Scan for the cell matching the given text and deliver its (x, y) coordinate at center. 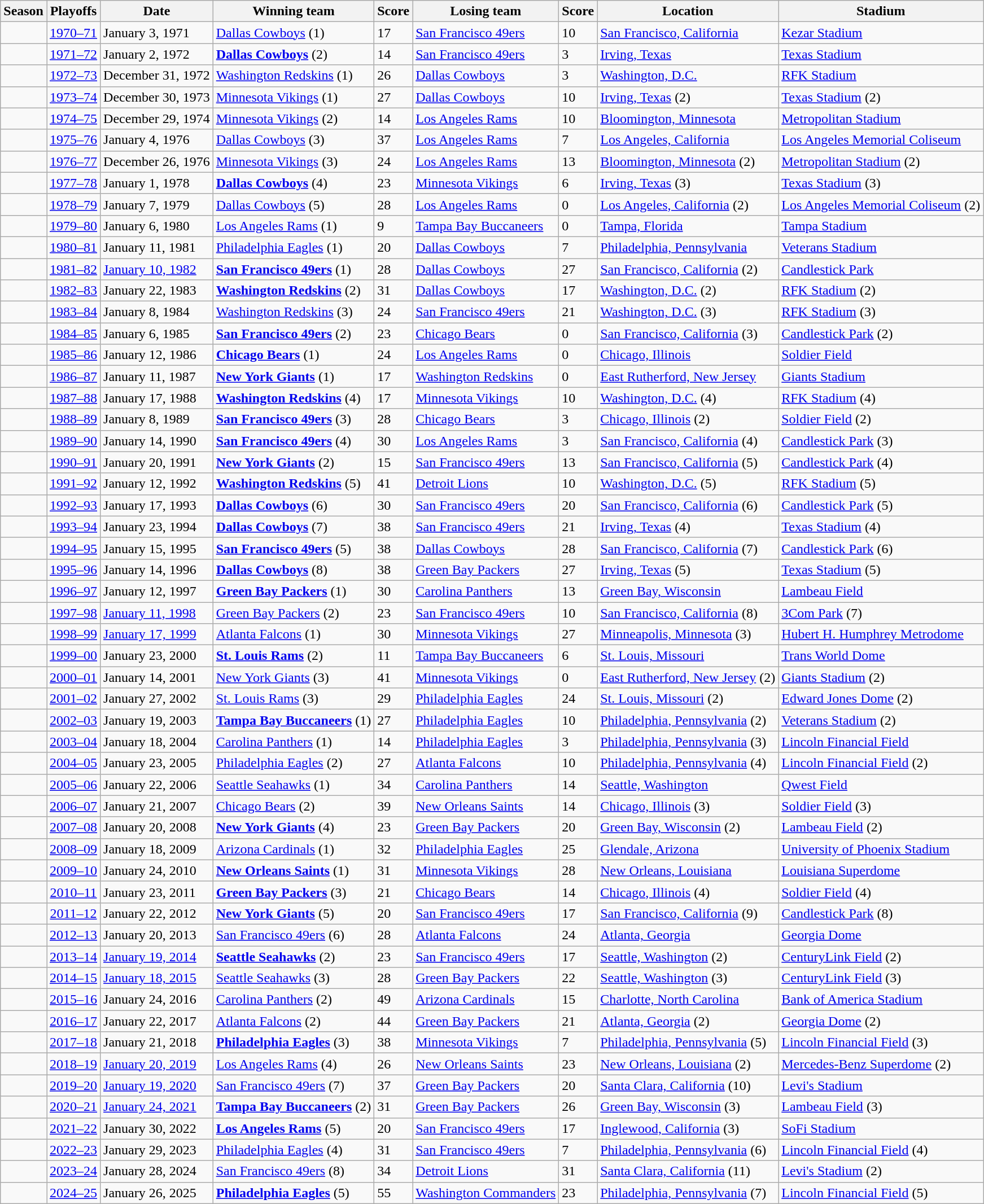
1994–95 (73, 548)
Trans World Dome (881, 656)
San Francisco 49ers (1) (294, 269)
St. Louis Rams (2) (294, 656)
Philadelphia Eagles (2) (294, 763)
New Orleans Saints (1) (294, 870)
Giants Stadium (2) (881, 677)
Dallas Cowboys (3) (294, 140)
January 24, 2021 (157, 1107)
January 24, 2010 (157, 870)
Carolina Panthers (2) (294, 1000)
Playoffs (73, 11)
1976–77 (73, 161)
San Francisco, California (7) (688, 548)
Dallas Cowboys (4) (294, 183)
Georgia Dome (2) (881, 1021)
January 22, 2017 (157, 1021)
Dallas Cowboys (8) (294, 570)
January 19, 2014 (157, 957)
Candlestick Park (8) (881, 913)
Veterans Stadium (881, 247)
Seattle Seahawks (1) (294, 785)
San Francisco 49ers (5) (294, 548)
Louisiana Superdome (881, 870)
January 3, 1971 (157, 33)
Minnesota Vikings (3) (294, 161)
1981–82 (73, 269)
December 30, 1973 (157, 97)
1977–78 (73, 183)
Bloomington, Minnesota (2) (688, 161)
Arizona Cardinals (486, 1000)
San Francisco, California (3) (688, 334)
December 29, 1974 (157, 119)
Stadium (881, 11)
CenturyLink Field (2) (881, 957)
Philadelphia Eagles (5) (294, 1193)
Giants Stadium (881, 376)
January 14, 1990 (157, 441)
January 18, 2009 (157, 849)
Metropolitan Stadium (2) (881, 161)
January 22, 2006 (157, 785)
Texas Stadium (2) (881, 97)
Candlestick Park (6) (881, 548)
Green Bay, Wisconsin (3) (688, 1107)
Chicago, Illinois (2) (688, 419)
2015–16 (73, 1000)
Washington Redskins (486, 376)
2006–07 (73, 806)
1997–98 (73, 612)
49 (393, 1000)
January 10, 1982 (157, 269)
St. Louis, Missouri (2) (688, 699)
Irving, Texas (5) (688, 570)
2010–11 (73, 892)
2022–23 (73, 1150)
January 20, 2013 (157, 935)
New York Giants (1) (294, 376)
RFK Stadium (5) (881, 484)
Tampa Stadium (881, 226)
39 (393, 806)
Dallas Cowboys (1) (294, 33)
East Rutherford, New Jersey (2) (688, 677)
Winning team (294, 11)
Glendale, Arizona (688, 849)
1979–80 (73, 226)
2001–02 (73, 699)
January 21, 2007 (157, 806)
Seattle, Washington (2) (688, 957)
January 17, 1988 (157, 398)
1990–91 (73, 462)
Inglewood, California (3) (688, 1128)
Atlanta, Georgia (2) (688, 1021)
Lincoln Financial Field (881, 742)
January 23, 2000 (157, 656)
Tampa, Florida (688, 226)
9 (393, 226)
3Com Park (7) (881, 612)
January 1, 1978 (157, 183)
University of Phoenix Stadium (881, 849)
1987–88 (73, 398)
New York Giants (2) (294, 462)
January 2, 1972 (157, 54)
Los Angeles, California (2) (688, 204)
32 (393, 849)
San Francisco 49ers (6) (294, 935)
SoFi Stadium (881, 1128)
Los Angeles Memorial Coliseum (881, 140)
January 12, 1997 (157, 591)
Philadelphia, Pennsylvania (2) (688, 720)
Philadelphia, Pennsylvania (3) (688, 742)
St. Louis, Missouri (688, 656)
Seattle, Washington (3) (688, 978)
New Orleans, Louisiana (2) (688, 1064)
Candlestick Park (5) (881, 505)
Hubert H. Humphrey Metrodome (881, 634)
RFK Stadium (4) (881, 398)
Candlestick Park (4) (881, 462)
San Francisco, California (5) (688, 462)
December 31, 1972 (157, 76)
1986–87 (73, 376)
Los Angeles Rams (5) (294, 1128)
Minnesota Vikings (2) (294, 119)
Irving, Texas (688, 54)
January 12, 1986 (157, 355)
Date (157, 11)
January 8, 1989 (157, 419)
Candlestick Park (2) (881, 334)
Veterans Stadium (2) (881, 720)
1993–94 (73, 527)
RFK Stadium (3) (881, 312)
Washington Redskins (5) (294, 484)
January 12, 1992 (157, 484)
January 14, 2001 (157, 677)
1973–74 (73, 97)
Atlanta Falcons (1) (294, 634)
Minneapolis, Minnesota (3) (688, 634)
Washington Redskins (3) (294, 312)
2008–09 (73, 849)
2003–04 (73, 742)
2009–10 (73, 870)
San Francisco 49ers (2) (294, 334)
January 15, 1995 (157, 548)
1982–83 (73, 291)
1995–96 (73, 570)
2023–24 (73, 1171)
1975–76 (73, 140)
Losing team (486, 11)
1991–92 (73, 484)
Washington Redskins (4) (294, 398)
Soldier Field (881, 355)
Kezar Stadium (881, 33)
1970–71 (73, 33)
1989–90 (73, 441)
Carolina Panthers (1) (294, 742)
San Francisco 49ers (7) (294, 1085)
Philadelphia, Pennsylvania (7) (688, 1193)
Philadelphia Eagles (1) (294, 247)
Texas Stadium (881, 54)
29 (393, 699)
2019–20 (73, 1085)
Chicago, Illinois (3) (688, 806)
Santa Clara, California (11) (688, 1171)
Philadelphia, Pennsylvania (6) (688, 1150)
New York Giants (5) (294, 913)
Chicago, Illinois (688, 355)
Irving, Texas (4) (688, 527)
CenturyLink Field (3) (881, 978)
2002–03 (73, 720)
January 8, 1984 (157, 312)
2018–19 (73, 1064)
January 24, 2016 (157, 1000)
January 11, 1987 (157, 376)
Atlanta Falcons (2) (294, 1021)
January 4, 1976 (157, 140)
44 (393, 1021)
Washington Redskins (2) (294, 291)
Los Angeles Rams (4) (294, 1064)
Seattle, Washington (688, 785)
San Francisco 49ers (4) (294, 441)
Charlotte, North Carolina (688, 1000)
January 23, 1994 (157, 527)
Lambeau Field (3) (881, 1107)
Chicago, Illinois (4) (688, 892)
2005–06 (73, 785)
Chicago Bears (1) (294, 355)
January 11, 1998 (157, 612)
Seattle Seahawks (3) (294, 978)
Metropolitan Stadium (881, 119)
25 (578, 849)
2000–01 (73, 677)
Candlestick Park (881, 269)
1983–84 (73, 312)
Washington Commanders (486, 1193)
Green Bay, Wisconsin (2) (688, 828)
San Francisco, California (4) (688, 441)
New Orleans, Louisiana (688, 870)
January 23, 2005 (157, 763)
Lincoln Financial Field (2) (881, 763)
Bank of America Stadium (881, 1000)
Candlestick Park (3) (881, 441)
Green Bay Packers (3) (294, 892)
55 (393, 1193)
Edward Jones Dome (2) (881, 699)
December 26, 1976 (157, 161)
Philadelphia Eagles (3) (294, 1043)
Arizona Cardinals (1) (294, 849)
January 6, 1980 (157, 226)
January 19, 2003 (157, 720)
2011–12 (73, 913)
New York Giants (3) (294, 677)
1988–89 (73, 419)
Atlanta, Georgia (688, 935)
Soldier Field (2) (881, 419)
Qwest Field (881, 785)
Levi's Stadium (2) (881, 1171)
Washington, D.C. (688, 76)
East Rutherford, New Jersey (688, 376)
January 17, 1993 (157, 505)
Texas Stadium (3) (881, 183)
Washington Redskins (1) (294, 76)
1984–85 (73, 334)
Green Bay Packers (2) (294, 612)
January 19, 2020 (157, 1085)
Mercedes-Benz Superdome (2) (881, 1064)
January 26, 2025 (157, 1193)
January 22, 1983 (157, 291)
1996–97 (73, 591)
January 20, 1991 (157, 462)
2013–14 (73, 957)
San Francisco 49ers (8) (294, 1171)
San Francisco, California (6) (688, 505)
1980–81 (73, 247)
RFK Stadium (881, 76)
St. Louis Rams (3) (294, 699)
January 20, 2019 (157, 1064)
1985–86 (73, 355)
Washington, D.C. (5) (688, 484)
2014–15 (73, 978)
Irving, Texas (2) (688, 97)
Dallas Cowboys (2) (294, 54)
1974–75 (73, 119)
22 (578, 978)
Minnesota Vikings (1) (294, 97)
January 27, 2002 (157, 699)
Washington, D.C. (3) (688, 312)
Lambeau Field (881, 591)
2017–18 (73, 1043)
Season (24, 11)
Dallas Cowboys (5) (294, 204)
Seattle Seahawks (2) (294, 957)
Georgia Dome (881, 935)
2004–05 (73, 763)
January 18, 2015 (157, 978)
Philadelphia Eagles (4) (294, 1150)
Washington, D.C. (2) (688, 291)
Los Angeles Memorial Coliseum (2) (881, 204)
Soldier Field (4) (881, 892)
January 21, 2018 (157, 1043)
Santa Clara, California (10) (688, 1085)
January 17, 1999 (157, 634)
Philadelphia, Pennsylvania (688, 247)
Philadelphia, Pennsylvania (5) (688, 1043)
2021–22 (73, 1128)
1972–73 (73, 76)
2024–25 (73, 1193)
Lincoln Financial Field (4) (881, 1150)
January 23, 2011 (157, 892)
Lambeau Field (2) (881, 828)
Lincoln Financial Field (3) (881, 1043)
Chicago Bears (2) (294, 806)
Location (688, 11)
January 14, 1996 (157, 570)
San Francisco, California (8) (688, 612)
Tampa Bay Buccaneers (2) (294, 1107)
2007–08 (73, 828)
Los Angeles, California (688, 140)
New York Giants (4) (294, 828)
Levi's Stadium (881, 1085)
San Francisco 49ers (3) (294, 419)
Dallas Cowboys (6) (294, 505)
11 (393, 656)
January 20, 2008 (157, 828)
Texas Stadium (5) (881, 570)
1998–99 (73, 634)
Lincoln Financial Field (5) (881, 1193)
January 11, 1981 (157, 247)
2016–17 (73, 1021)
Texas Stadium (4) (881, 527)
Tampa Bay Buccaneers (1) (294, 720)
1978–79 (73, 204)
Philadelphia, Pennsylvania (4) (688, 763)
January 30, 2022 (157, 1128)
1999–00 (73, 656)
San Francisco, California (688, 33)
Los Angeles Rams (1) (294, 226)
2012–13 (73, 935)
January 7, 1979 (157, 204)
San Francisco, California (9) (688, 913)
January 28, 2024 (157, 1171)
January 6, 1985 (157, 334)
1992–93 (73, 505)
1971–72 (73, 54)
January 18, 2004 (157, 742)
2020–21 (73, 1107)
Irving, Texas (3) (688, 183)
Green Bay, Wisconsin (688, 591)
RFK Stadium (2) (881, 291)
Green Bay Packers (1) (294, 591)
Dallas Cowboys (7) (294, 527)
January 29, 2023 (157, 1150)
Washington, D.C. (4) (688, 398)
Soldier Field (3) (881, 806)
January 22, 2012 (157, 913)
San Francisco, California (2) (688, 269)
Bloomington, Minnesota (688, 119)
